Search for the cell housing the specified text and yield its [x, y] center coordinate. 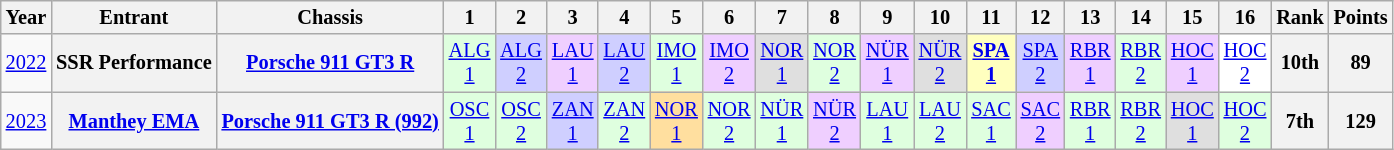
ALG1 [470, 63]
ALG2 [521, 63]
6 [730, 17]
9 [888, 17]
SPA2 [1040, 63]
8 [834, 17]
12 [1040, 17]
1 [470, 17]
5 [676, 17]
OSC2 [521, 121]
13 [1090, 17]
10th [1300, 63]
Points [1361, 17]
ZAN2 [624, 121]
2023 [26, 121]
IMO2 [730, 63]
OSC1 [470, 121]
2 [521, 17]
Porsche 911 GT3 R (992) [330, 121]
ZAN1 [573, 121]
129 [1361, 121]
SAC1 [990, 121]
2022 [26, 63]
7th [1300, 121]
4 [624, 17]
SSR Performance [134, 63]
SPA1 [990, 63]
11 [990, 17]
Porsche 911 GT3 R [330, 63]
SAC2 [1040, 121]
Chassis [330, 17]
Manthey EMA [134, 121]
15 [1192, 17]
Year [26, 17]
Entrant [134, 17]
16 [1246, 17]
7 [782, 17]
14 [1140, 17]
IMO1 [676, 63]
Rank [1300, 17]
89 [1361, 63]
10 [940, 17]
3 [573, 17]
